Return the [X, Y] coordinate for the center point of the cell that contains the specified text.  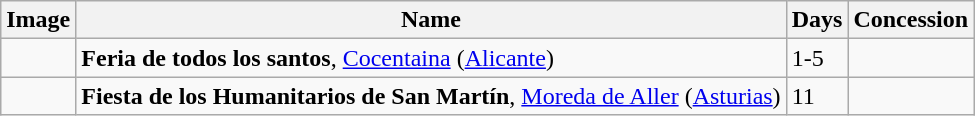
Name [431, 20]
Fiesta de los Humanitarios de San Martín, Moreda de Aller (Asturias) [431, 96]
Image [38, 20]
Feria de todos los santos, Cocentaina (Alicante) [431, 58]
1-5 [817, 58]
Concession [911, 20]
11 [817, 96]
Days [817, 20]
